Locate the cell with the specified text and output its (X, Y) center coordinate. 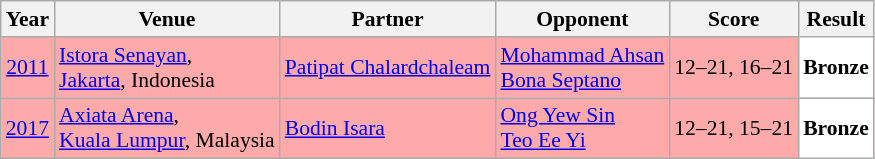
2017 (28, 128)
Ong Yew Sin Teo Ee Yi (582, 128)
Partner (388, 19)
Venue (167, 19)
Score (734, 19)
Mohammad Ahsan Bona Septano (582, 68)
Opponent (582, 19)
Year (28, 19)
12–21, 15–21 (734, 128)
2011 (28, 68)
Patipat Chalardchaleam (388, 68)
Result (836, 19)
12–21, 16–21 (734, 68)
Bodin Isara (388, 128)
Axiata Arena,Kuala Lumpur, Malaysia (167, 128)
Istora Senayan,Jakarta, Indonesia (167, 68)
